Detect which cell encompasses the target text, then output its (x, y) center coordinate. 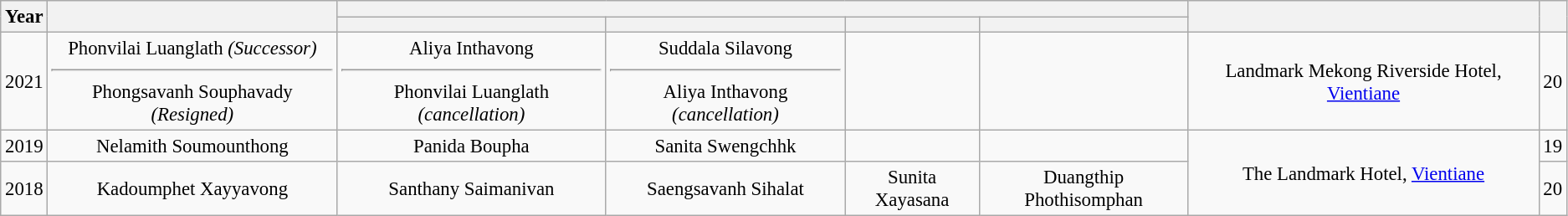
Year (24, 17)
Suddala SilavongAliya Inthavong (cancellation) (725, 82)
20 (1553, 82)
Phonvilai Luanglath (Successor)Phongsavanh Souphavady (Resigned) (192, 82)
2021 (24, 82)
Nelamith Soumounthong (192, 147)
Panida Boupha (472, 147)
Sanita Swengchhk (725, 147)
19 (1553, 147)
Aliya InthavongPhonvilai Luanglath (cancellation) (472, 82)
Landmark Mekong Riverside Hotel, Vientiane (1364, 82)
2019 (24, 147)
The Landmark Hotel, Vientiane (1364, 173)
